Find where the given text appears and provide that cell's center as (X, Y) coordinate. 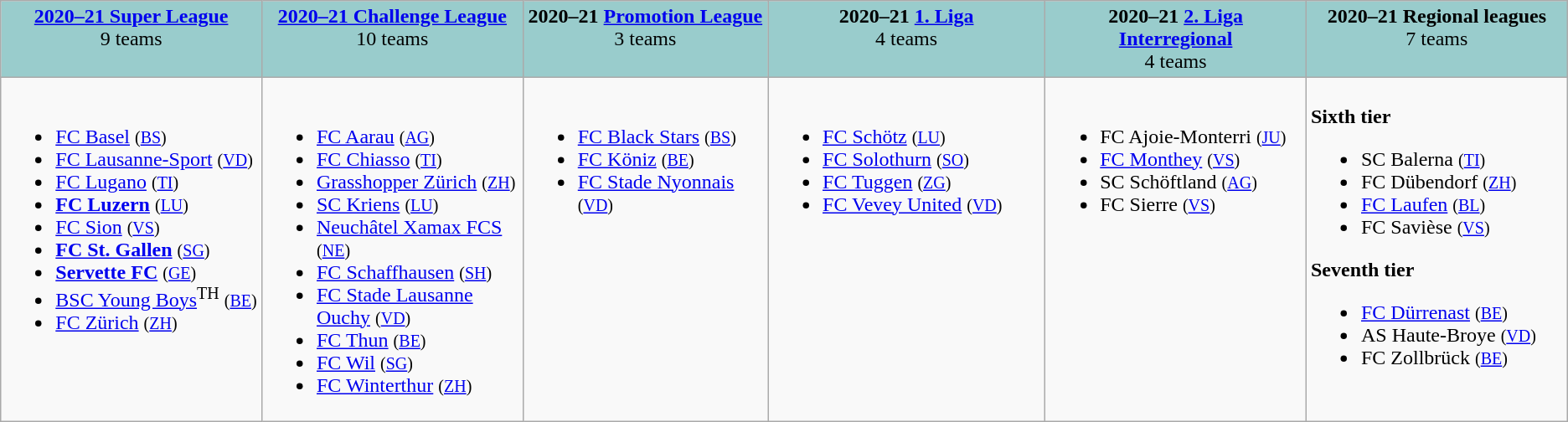
FC Schötz (LU)FC Solothurn (SO)FC Tuggen (ZG)FC Vevey United (VD) (906, 250)
FC Ajoie-Monterri (JU)FC Monthey (VS)SC Schöftland (AG)FC Sierre (VS) (1176, 250)
2020–21 Promotion League3 teams (645, 39)
2020–21 Regional leagues7 teams (1436, 39)
Sixth tierSC Balerna (TI)FC Dübendorf (ZH)FC Laufen (BL)FC Savièse (VS)Seventh tierFC Dürrenast (BE)AS Haute-Broye (VD)FC Zollbrück (BE) (1436, 250)
2020–21 Challenge League10 teams (392, 39)
2020–21 1. Liga4 teams (906, 39)
FC Black Stars (BS)FC Köniz (BE)FC Stade Nyonnais (VD) (645, 250)
FC Basel (BS)FC Lausanne-Sport (VD)FC Lugano (TI)FC Luzern (LU)FC Sion (VS)FC St. Gallen (SG)Servette FC (GE)BSC Young BoysTH (BE)FC Zürich (ZH) (132, 250)
2020–21 2. Liga Interregional4 teams (1176, 39)
2020–21 Super League9 teams (132, 39)
